For the text-containing cell, return its midpoint in (X, Y) coordinate format. 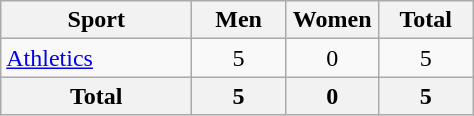
Sport (96, 20)
Athletics (96, 58)
Women (332, 20)
Men (239, 20)
